Determine the [x, y] coordinate at the center of the cell enclosing the given text.  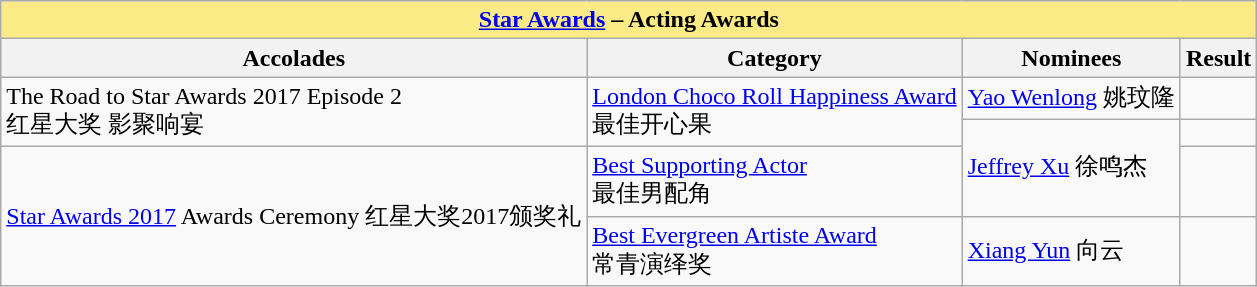
Accolades [294, 58]
Result [1218, 58]
Best Supporting Actor 最佳男配角 [774, 181]
Jeffrey Xu 徐鸣杰 [1071, 168]
Yao Wenlong 姚玟隆 [1071, 98]
Xiang Yun 向云 [1071, 251]
Star Awards – Acting Awards [629, 20]
Star Awards 2017 Awards Ceremony 红星大奖2017颁奖礼 [294, 216]
Category [774, 58]
Nominees [1071, 58]
Best Evergreen Artiste Award 常青演绎奖 [774, 251]
London Choco Roll Happiness Award 最佳开心果 [774, 112]
The Road to Star Awards 2017 Episode 2 红星大奖 影聚响宴 [294, 112]
